Determine the (x, y) coordinate at the center of the cell enclosing the given text.  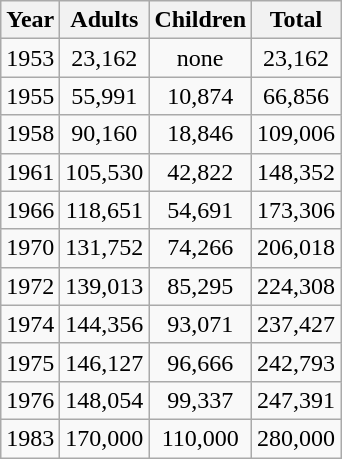
224,308 (296, 286)
173,306 (296, 210)
1975 (30, 362)
1983 (30, 438)
1966 (30, 210)
66,856 (296, 96)
247,391 (296, 400)
118,651 (104, 210)
1958 (30, 134)
1961 (30, 172)
280,000 (296, 438)
1974 (30, 324)
85,295 (200, 286)
105,530 (104, 172)
96,666 (200, 362)
55,991 (104, 96)
148,054 (104, 400)
Year (30, 20)
54,691 (200, 210)
Children (200, 20)
1955 (30, 96)
1972 (30, 286)
110,000 (200, 438)
42,822 (200, 172)
18,846 (200, 134)
206,018 (296, 248)
90,160 (104, 134)
139,013 (104, 286)
93,071 (200, 324)
Adults (104, 20)
237,427 (296, 324)
144,356 (104, 324)
10,874 (200, 96)
Total (296, 20)
242,793 (296, 362)
none (200, 58)
99,337 (200, 400)
1970 (30, 248)
74,266 (200, 248)
146,127 (104, 362)
148,352 (296, 172)
1953 (30, 58)
170,000 (104, 438)
1976 (30, 400)
109,006 (296, 134)
131,752 (104, 248)
